Pinpoint the cell where the given text exists, returning its (X, Y) midpoint coordinate. 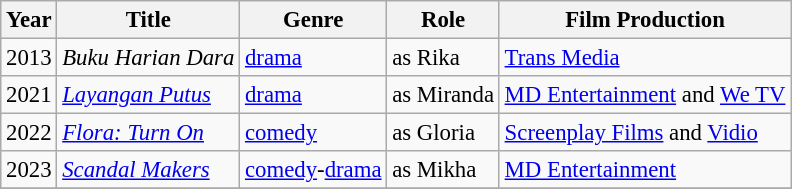
Film Production (644, 20)
Flora: Turn On (148, 133)
as Rika (443, 58)
2022 (29, 133)
Genre (314, 20)
comedy-drama (314, 170)
2023 (29, 170)
2021 (29, 95)
Year (29, 20)
Layangan Putus (148, 95)
MD Entertainment and We TV (644, 95)
Scandal Makers (148, 170)
Buku Harian Dara (148, 58)
as Mikha (443, 170)
Trans Media (644, 58)
Role (443, 20)
as Miranda (443, 95)
comedy (314, 133)
Screenplay Films and Vidio (644, 133)
Title (148, 20)
MD Entertainment (644, 170)
as Gloria (443, 133)
2013 (29, 58)
